Extract the [x, y] coordinate from the center of the cell holding the provided text.  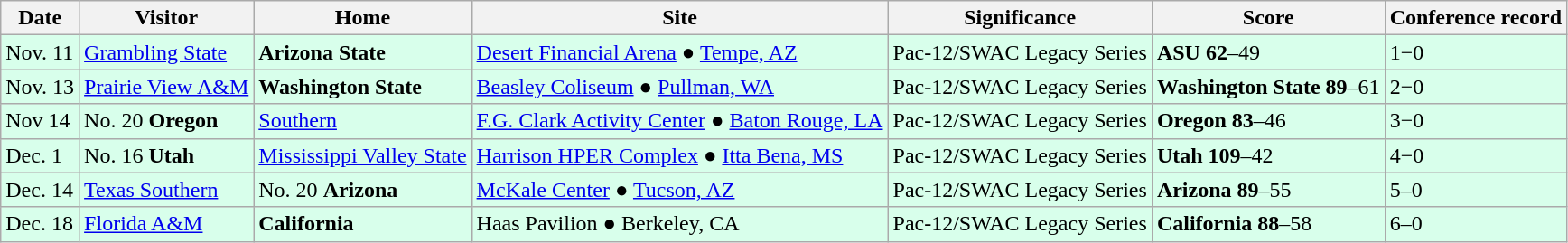
Desert Financial Arena ● Tempe, AZ [679, 52]
Conference record [1476, 18]
Washington State 89–61 [1268, 87]
California [363, 224]
No. 16 Utah [166, 155]
5–0 [1476, 190]
Texas Southern [166, 190]
3−0 [1476, 121]
ASU 62–49 [1268, 52]
Harrison HPER Complex ● Itta Bena, MS [679, 155]
1−0 [1476, 52]
Mississippi Valley State [363, 155]
F.G. Clark Activity Center ● Baton Rouge, LA [679, 121]
McKale Center ● Tucson, AZ [679, 190]
Arizona State [363, 52]
Visitor [166, 18]
Nov 14 [40, 121]
Washington State [363, 87]
No. 20 Arizona [363, 190]
Florida A&M [166, 224]
Date [40, 18]
Home [363, 18]
No. 20 Oregon [166, 121]
Score [1268, 18]
2−0 [1476, 87]
Dec. 1 [40, 155]
4−0 [1476, 155]
Grambling State [166, 52]
Nov. 13 [40, 87]
Dec. 18 [40, 224]
Significance [1020, 18]
Nov. 11 [40, 52]
Utah 109–42 [1268, 155]
Beasley Coliseum ● Pullman, WA [679, 87]
Prairie View A&M [166, 87]
California 88–58 [1268, 224]
Site [679, 18]
Oregon 83–46 [1268, 121]
Dec. 14 [40, 190]
Southern [363, 121]
Haas Pavilion ● Berkeley, CA [679, 224]
6–0 [1476, 224]
Arizona 89–55 [1268, 190]
